Provide the [x, y] coordinate of the cell's center where the given text is located.  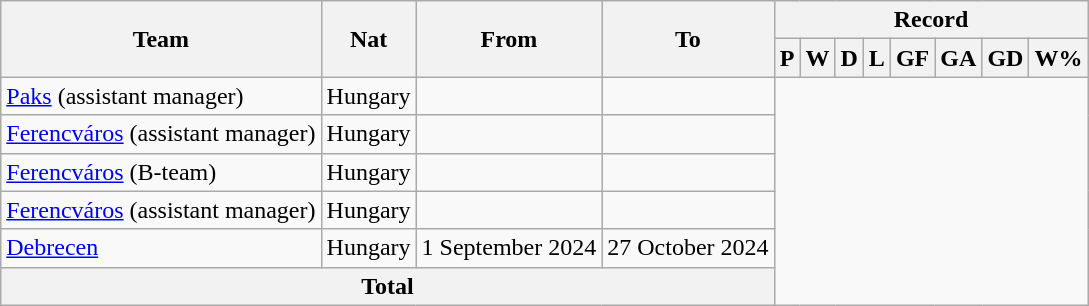
From [509, 39]
D [849, 58]
Nat [368, 39]
GF [912, 58]
Ferencváros (B-team) [161, 172]
To [688, 39]
L [876, 58]
1 September 2024 [509, 248]
Total [388, 286]
Record [931, 20]
Team [161, 39]
W [818, 58]
P [787, 58]
Debrecen [161, 248]
W% [1058, 58]
GA [958, 58]
GD [1006, 58]
Paks (assistant manager) [161, 96]
27 October 2024 [688, 248]
